Return the [X, Y] coordinate for the center point of the cell that contains the specified text.  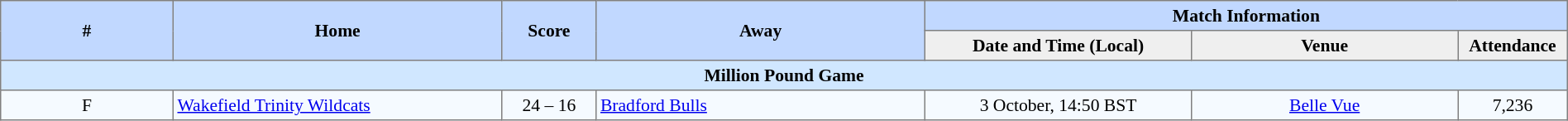
F [87, 105]
Belle Vue [1325, 105]
Venue [1325, 46]
Match Information [1247, 16]
Score [549, 31]
Date and Time (Local) [1059, 46]
Bradford Bulls [761, 105]
3 October, 14:50 BST [1059, 105]
# [87, 31]
Million Pound Game [784, 75]
Away [761, 31]
Wakefield Trinity Wildcats [337, 105]
Home [337, 31]
7,236 [1513, 105]
24 – 16 [549, 105]
Attendance [1513, 46]
